Locate the cell with the specified text and output its [x, y] center coordinate. 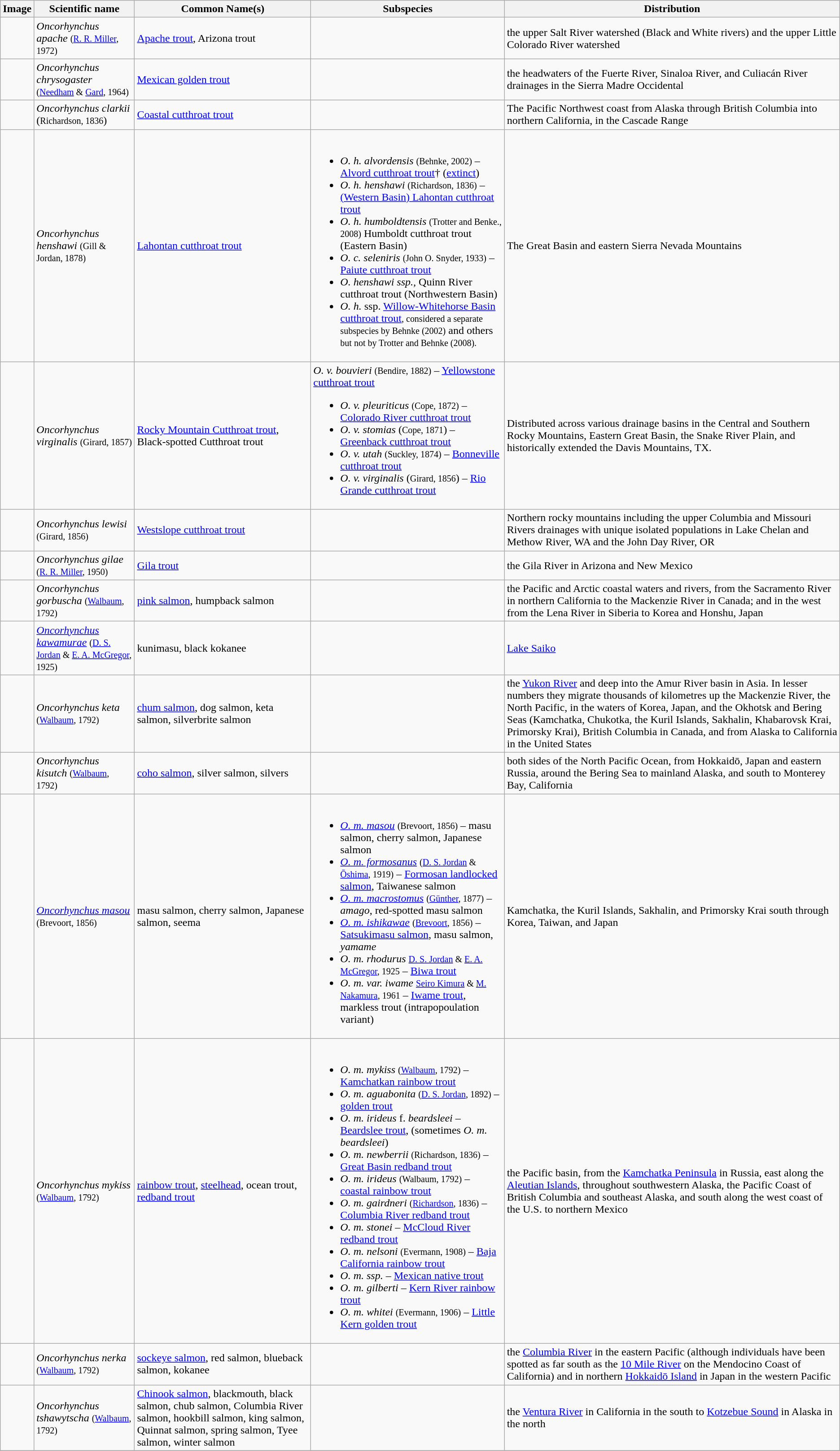
Rocky Mountain Cutthroat trout, Black-spotted Cutthroat trout [223, 435]
Apache trout, Arizona trout [223, 38]
kunimasu, black kokanee [223, 648]
Coastal cutthroat trout [223, 115]
sockeye salmon, red salmon, blueback salmon, kokanee [223, 1364]
Oncorhynchus apache (R. R. Miller, 1972) [84, 38]
rainbow trout, steelhead, ocean trout, redband trout [223, 1191]
pink salmon, humpback salmon [223, 601]
the upper Salt River watershed (Black and White rivers) and the upper Little Colorado River watershed [672, 38]
Scientific name [84, 9]
Oncorhynchus nerka (Walbaum, 1792) [84, 1364]
the headwaters of the Fuerte River, Sinaloa River, and Culiacán River drainages in the Sierra Madre Occidental [672, 79]
Oncorhynchus henshawi (Gill & Jordan, 1878) [84, 245]
Lake Saiko [672, 648]
the Ventura River in California in the south to Kotzebue Sound in Alaska in the north [672, 1418]
Oncorhynchus tshawytscha (Walbaum, 1792) [84, 1418]
Oncorhynchus chrysogaster (Needham & Gard, 1964) [84, 79]
chum salmon, dog salmon, keta salmon, silverbrite salmon [223, 714]
Oncorhynchus gilae (R. R. Miller, 1950) [84, 565]
The Pacific Northwest coast from Alaska through British Columbia into northern California, in the Cascade Range [672, 115]
Oncorhynchus kawamurae (D. S. Jordan & E. A. McGregor, 1925) [84, 648]
Lahontan cutthroat trout [223, 245]
Oncorhynchus lewisi (Girard, 1856) [84, 530]
Distribution [672, 9]
Westslope cutthroat trout [223, 530]
coho salmon, silver salmon, silvers [223, 773]
Oncorhynchus masou (Brevoort, 1856) [84, 916]
The Great Basin and eastern Sierra Nevada Mountains [672, 245]
Mexican golden trout [223, 79]
the Gila River in Arizona and New Mexico [672, 565]
Oncorhynchus keta (Walbaum, 1792) [84, 714]
Subspecies [407, 9]
Oncorhynchus virginalis (Girard, 1857) [84, 435]
Oncorhynchus kisutch (Walbaum, 1792) [84, 773]
Gila trout [223, 565]
Oncorhynchus clarkii (Richardson, 1836) [84, 115]
Oncorhynchus gorbuscha (Walbaum, 1792) [84, 601]
Image [17, 9]
Oncorhynchus mykiss (Walbaum, 1792) [84, 1191]
masu salmon, cherry salmon, Japanese salmon, seema [223, 916]
Kamchatka, the Kuril Islands, Sakhalin, and Primorsky Krai south through Korea, Taiwan, and Japan [672, 916]
Common Name(s) [223, 9]
